Find where the given text appears and provide that cell's center as (X, Y) coordinate. 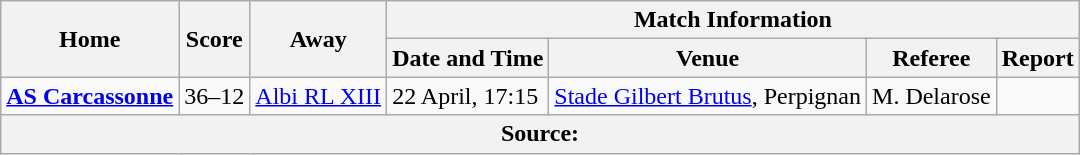
Stade Gilbert Brutus, Perpignan (708, 96)
22 April, 17:15 (468, 96)
Home (90, 39)
Venue (708, 58)
Match Information (734, 20)
Report (1038, 58)
Referee (932, 58)
M. Delarose (932, 96)
Score (214, 39)
AS Carcassonne (90, 96)
Away (318, 39)
Source: (540, 134)
Albi RL XIII (318, 96)
Date and Time (468, 58)
36–12 (214, 96)
